Identify which cell holds the provided text, then report its [X, Y] central coordinate. 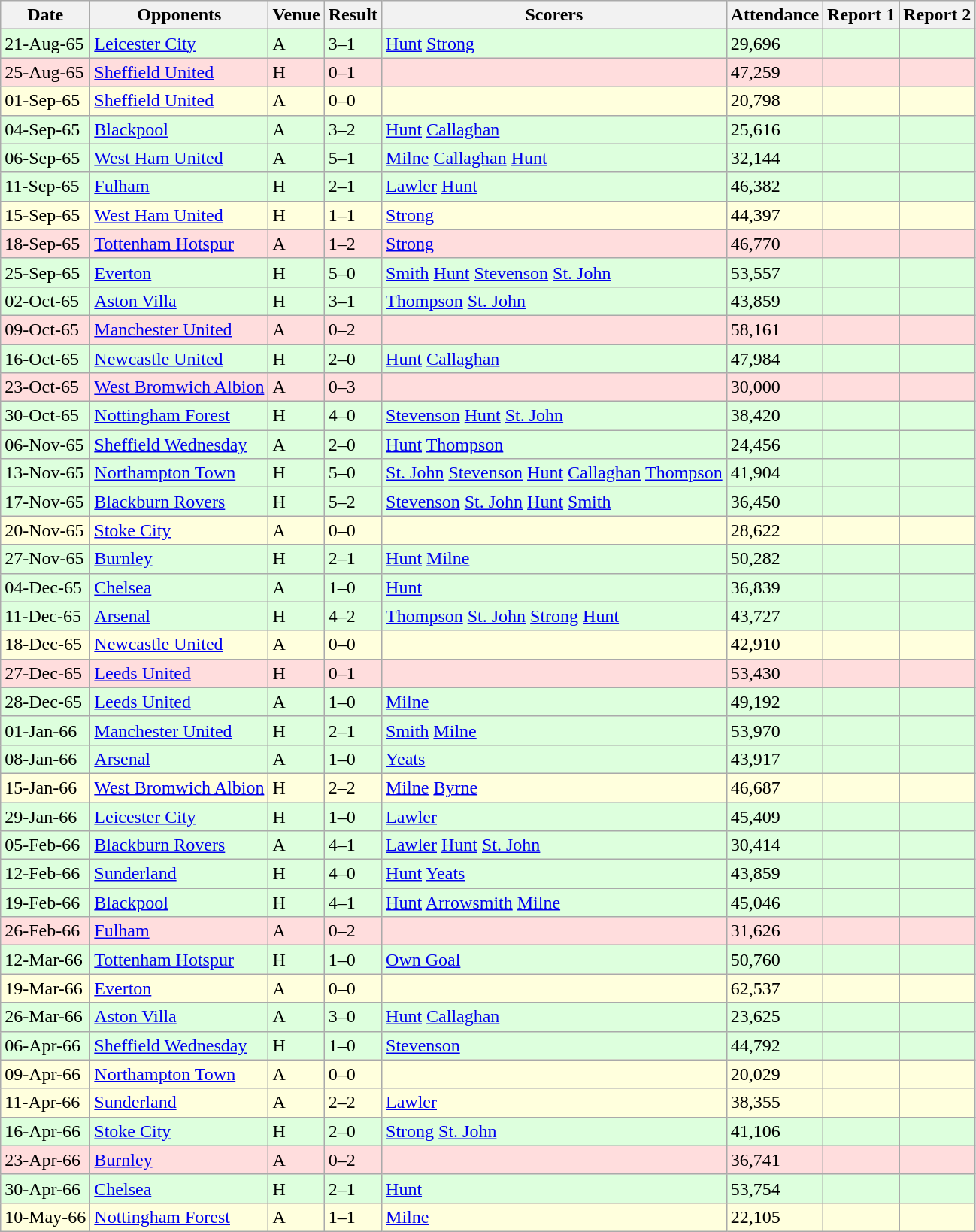
46,382 [774, 187]
50,760 [774, 960]
53,430 [774, 673]
3–2 [353, 129]
08-Jan-66 [45, 759]
29-Jan-66 [45, 816]
58,161 [774, 329]
17-Nov-65 [45, 502]
45,409 [774, 816]
47,984 [774, 359]
Date [45, 15]
25-Sep-65 [45, 272]
53,557 [774, 272]
44,397 [774, 215]
Report 2 [937, 15]
45,046 [774, 903]
Venue [296, 15]
Yeats [555, 759]
Smith Hunt Stevenson St. John [555, 272]
Hunt Strong [555, 44]
23-Oct-65 [45, 387]
12-Feb-66 [45, 874]
28,622 [774, 530]
Smith Milne [555, 730]
26-Mar-66 [45, 1017]
Strong St. John [555, 1131]
38,355 [774, 1103]
25-Aug-65 [45, 72]
Result [353, 15]
Own Goal [555, 960]
38,420 [774, 416]
06-Nov-65 [45, 445]
04-Dec-65 [45, 587]
Hunt Thompson [555, 445]
Attendance [774, 15]
15-Sep-65 [45, 215]
01-Sep-65 [45, 101]
20,029 [774, 1074]
36,450 [774, 502]
20-Nov-65 [45, 530]
13-Nov-65 [45, 473]
Scorers [555, 15]
53,970 [774, 730]
09-Apr-66 [45, 1074]
Hunt Arrowsmith Milne [555, 903]
29,696 [774, 44]
24,456 [774, 445]
Milne Byrne [555, 787]
19-Mar-66 [45, 988]
27-Nov-65 [45, 559]
27-Dec-65 [45, 673]
11-Sep-65 [45, 187]
5–1 [353, 158]
4–2 [353, 616]
10-May-66 [45, 1217]
50,282 [774, 559]
46,687 [774, 787]
53,754 [774, 1188]
09-Oct-65 [45, 329]
36,741 [774, 1160]
26-Feb-66 [45, 931]
05-Feb-66 [45, 845]
43,727 [774, 616]
02-Oct-65 [45, 301]
06-Apr-66 [45, 1045]
Lawler Hunt [555, 187]
15-Jan-66 [45, 787]
41,106 [774, 1131]
Hunt Milne [555, 559]
36,839 [774, 587]
62,537 [774, 988]
06-Sep-65 [45, 158]
5–2 [353, 502]
Stevenson Hunt St. John [555, 416]
Thompson St. John [555, 301]
41,904 [774, 473]
43,917 [774, 759]
11-Dec-65 [45, 616]
25,616 [774, 129]
21-Aug-65 [45, 44]
Hunt Yeats [555, 874]
Opponents [179, 15]
49,192 [774, 702]
20,798 [774, 101]
1–2 [353, 244]
0–3 [353, 387]
Stevenson [555, 1045]
11-Apr-66 [45, 1103]
Stevenson St. John Hunt Smith [555, 502]
04-Sep-65 [45, 129]
01-Jan-66 [45, 730]
Thompson St. John Strong Hunt [555, 616]
30-Oct-65 [45, 416]
44,792 [774, 1045]
16-Oct-65 [45, 359]
Milne Callaghan Hunt [555, 158]
32,144 [774, 158]
46,770 [774, 244]
Report 1 [862, 15]
31,626 [774, 931]
23,625 [774, 1017]
30,414 [774, 845]
16-Apr-66 [45, 1131]
12-Mar-66 [45, 960]
23-Apr-66 [45, 1160]
22,105 [774, 1217]
Lawler Hunt St. John [555, 845]
42,910 [774, 645]
18-Sep-65 [45, 244]
St. John Stevenson Hunt Callaghan Thompson [555, 473]
30-Apr-66 [45, 1188]
19-Feb-66 [45, 903]
30,000 [774, 387]
3–0 [353, 1017]
18-Dec-65 [45, 645]
28-Dec-65 [45, 702]
47,259 [774, 72]
